Extract the (x, y) coordinate from the center of the cell holding the provided text.  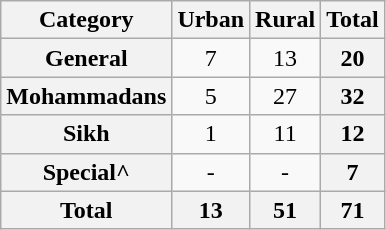
27 (286, 96)
51 (286, 210)
71 (353, 210)
Mohammadans (86, 96)
5 (211, 96)
12 (353, 134)
Sikh (86, 134)
1 (211, 134)
Urban (211, 20)
Category (86, 20)
Rural (286, 20)
20 (353, 58)
11 (286, 134)
Special^ (86, 172)
General (86, 58)
32 (353, 96)
